Locate the cell with the specified text and output its (X, Y) center coordinate. 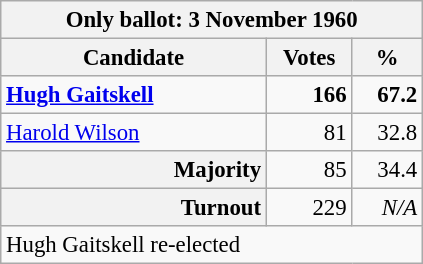
229 (309, 208)
Candidate (134, 58)
Votes (309, 58)
32.8 (388, 133)
85 (309, 170)
81 (309, 133)
Hugh Gaitskell re-elected (212, 245)
Turnout (134, 208)
% (388, 58)
Harold Wilson (134, 133)
N/A (388, 208)
Majority (134, 170)
Hugh Gaitskell (134, 95)
34.4 (388, 170)
Only ballot: 3 November 1960 (212, 20)
67.2 (388, 95)
166 (309, 95)
